Capture the cell that displays the provided text and extract its [X, Y] central coordinate. 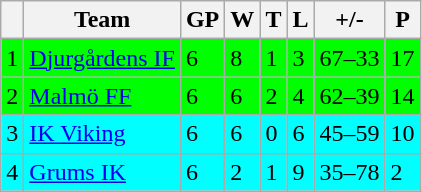
35–78 [350, 172]
14 [402, 96]
45–59 [350, 134]
+/- [350, 20]
W [242, 20]
62–39 [350, 96]
8 [242, 58]
67–33 [350, 58]
GP [202, 20]
0 [274, 134]
Team [102, 20]
P [402, 20]
Malmö FF [102, 96]
L [300, 20]
Djurgårdens IF [102, 58]
IK Viking [102, 134]
17 [402, 58]
9 [300, 172]
10 [402, 134]
Grums IK [102, 172]
T [274, 20]
